Find where the given text appears and provide that cell's center as (x, y) coordinate. 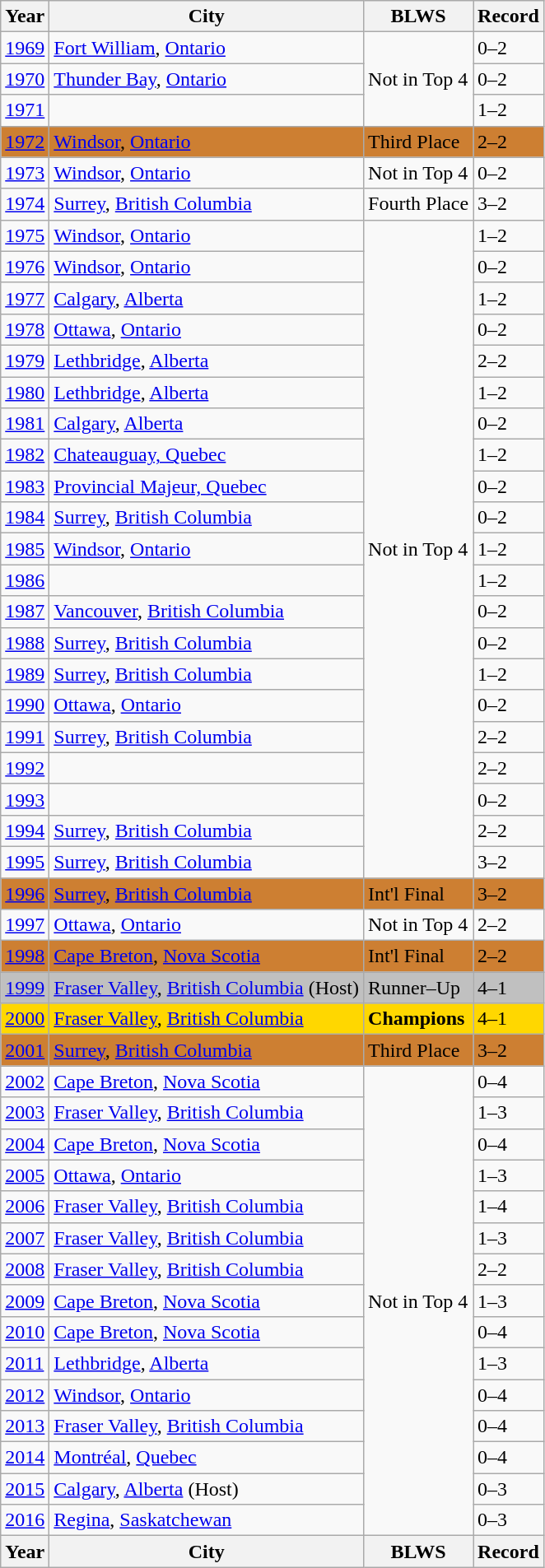
2006 (25, 1207)
1981 (25, 424)
1982 (25, 455)
1986 (25, 580)
2001 (25, 1050)
Regina, Saskatchewan (207, 1520)
2009 (25, 1300)
1988 (25, 643)
2002 (25, 1082)
1990 (25, 705)
Fort William, Ontario (207, 48)
1–4 (509, 1207)
2013 (25, 1426)
1998 (25, 956)
Calgary, Alberta (Host) (207, 1489)
Provincial Majeur, Quebec (207, 486)
1979 (25, 361)
2015 (25, 1489)
Fourth Place (418, 204)
Runner–Up (418, 988)
1971 (25, 110)
1978 (25, 329)
1984 (25, 518)
1973 (25, 173)
1985 (25, 549)
1991 (25, 737)
1969 (25, 48)
1989 (25, 674)
Montréal, Quebec (207, 1458)
Chateauguay, Quebec (207, 455)
2000 (25, 1019)
2011 (25, 1363)
1993 (25, 799)
1976 (25, 267)
2008 (25, 1269)
2007 (25, 1238)
Vancouver, British Columbia (207, 612)
2005 (25, 1175)
1999 (25, 988)
1974 (25, 204)
2004 (25, 1144)
2014 (25, 1458)
2012 (25, 1395)
1983 (25, 486)
1980 (25, 393)
1994 (25, 831)
Fraser Valley, British Columbia (Host) (207, 988)
1972 (25, 142)
2003 (25, 1113)
2010 (25, 1332)
1996 (25, 893)
1992 (25, 768)
1987 (25, 612)
Thunder Bay, Ontario (207, 79)
1975 (25, 235)
1977 (25, 298)
1970 (25, 79)
Champions (418, 1019)
1995 (25, 862)
1997 (25, 925)
2016 (25, 1520)
